Search for the cell housing the specified text and yield its [x, y] center coordinate. 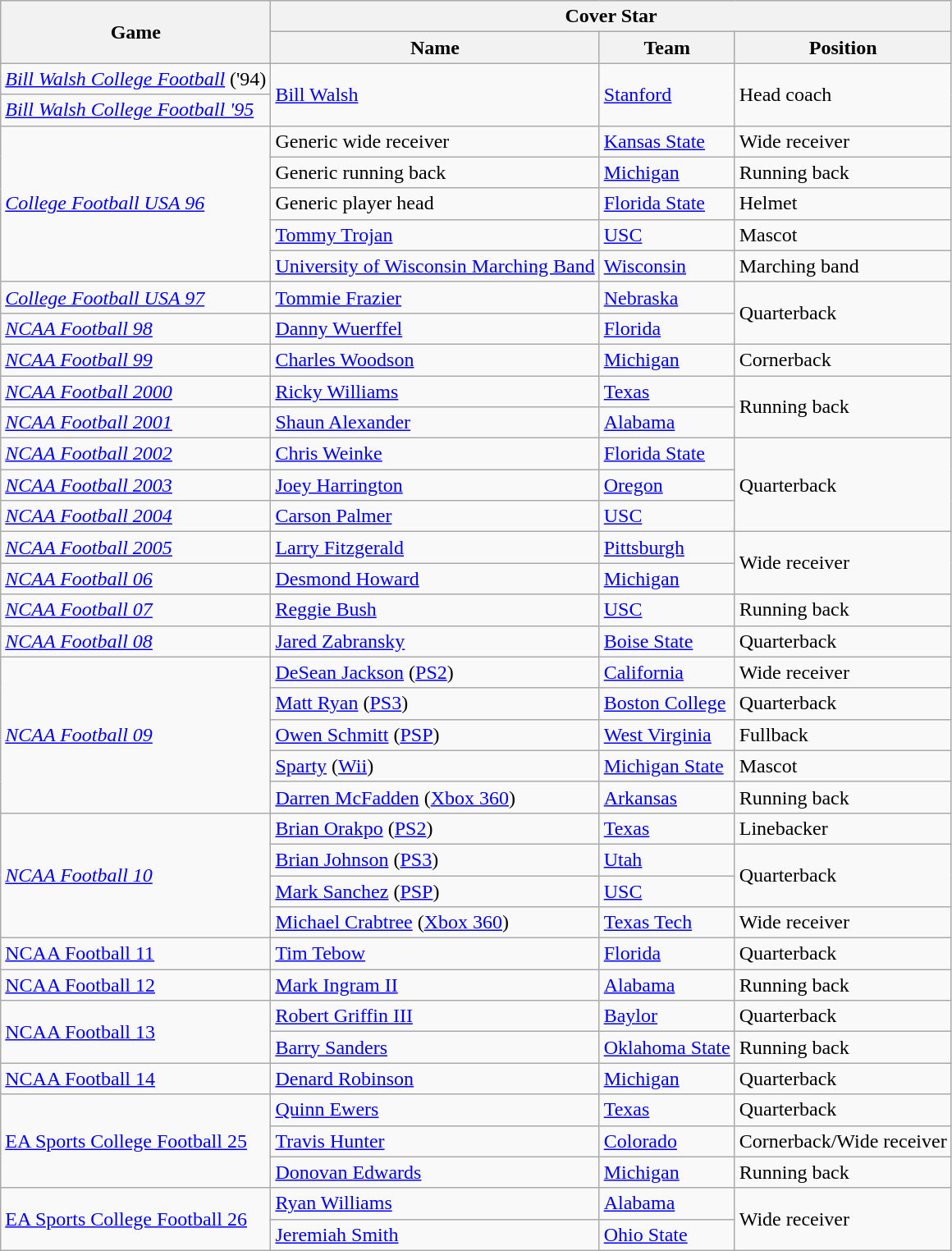
Name [435, 48]
Tommy Trojan [435, 235]
Quinn Ewers [435, 1110]
NCAA Football 06 [136, 579]
Travis Hunter [435, 1141]
Bill Walsh College Football ('94) [136, 79]
Kansas State [666, 141]
Wisconsin [666, 266]
Mark Ingram II [435, 985]
Shaun Alexander [435, 423]
Brian Orakpo (PS2) [435, 828]
Chris Weinke [435, 454]
Baylor [666, 1016]
Barry Sanders [435, 1047]
Bill Walsh [435, 94]
Joey Harrington [435, 485]
Ricky Williams [435, 392]
Mark Sanchez (PSP) [435, 891]
NCAA Football 2005 [136, 548]
Owen Schmitt (PSP) [435, 735]
NCAA Football 13 [136, 1032]
Helmet [843, 204]
Desmond Howard [435, 579]
Boston College [666, 703]
Sparty (Wii) [435, 766]
NCAA Football 08 [136, 641]
Reggie Bush [435, 610]
EA Sports College Football 26 [136, 1219]
Marching band [843, 266]
Tim Tebow [435, 954]
Donovan Edwards [435, 1172]
Oregon [666, 485]
Charles Woodson [435, 360]
NCAA Football 2002 [136, 454]
Robert Griffin III [435, 1016]
College Football USA 96 [136, 204]
Stanford [666, 94]
Bill Walsh College Football '95 [136, 110]
NCAA Football 10 [136, 875]
Arkansas [666, 797]
NCAA Football 09 [136, 735]
Jared Zabransky [435, 641]
Darren McFadden (Xbox 360) [435, 797]
NCAA Football 98 [136, 328]
NCAA Football 2004 [136, 516]
Brian Johnson (PS3) [435, 859]
NCAA Football 14 [136, 1079]
Generic wide receiver [435, 141]
Michigan State [666, 766]
College Football USA 97 [136, 297]
Carson Palmer [435, 516]
Head coach [843, 94]
Cornerback/Wide receiver [843, 1141]
Team [666, 48]
Jeremiah Smith [435, 1235]
Matt Ryan (PS3) [435, 703]
Denard Robinson [435, 1079]
NCAA Football 2003 [136, 485]
NCAA Football 99 [136, 360]
Ryan Williams [435, 1203]
California [666, 672]
DeSean Jackson (PS2) [435, 672]
Boise State [666, 641]
West Virginia [666, 735]
Position [843, 48]
University of Wisconsin Marching Band [435, 266]
Pittsburgh [666, 548]
NCAA Football 2001 [136, 423]
Utah [666, 859]
NCAA Football 2000 [136, 392]
Texas Tech [666, 923]
NCAA Football 11 [136, 954]
Nebraska [666, 297]
NCAA Football 12 [136, 985]
Tommie Frazier [435, 297]
NCAA Football 07 [136, 610]
Michael Crabtree (Xbox 360) [435, 923]
Game [136, 32]
Cornerback [843, 360]
Linebacker [843, 828]
EA Sports College Football 25 [136, 1141]
Oklahoma State [666, 1047]
Larry Fitzgerald [435, 548]
Generic running back [435, 172]
Danny Wuerffel [435, 328]
Generic player head [435, 204]
Ohio State [666, 1235]
Colorado [666, 1141]
Fullback [843, 735]
Cover Star [611, 16]
